Capture the cell that displays the provided text and extract its (X, Y) central coordinate. 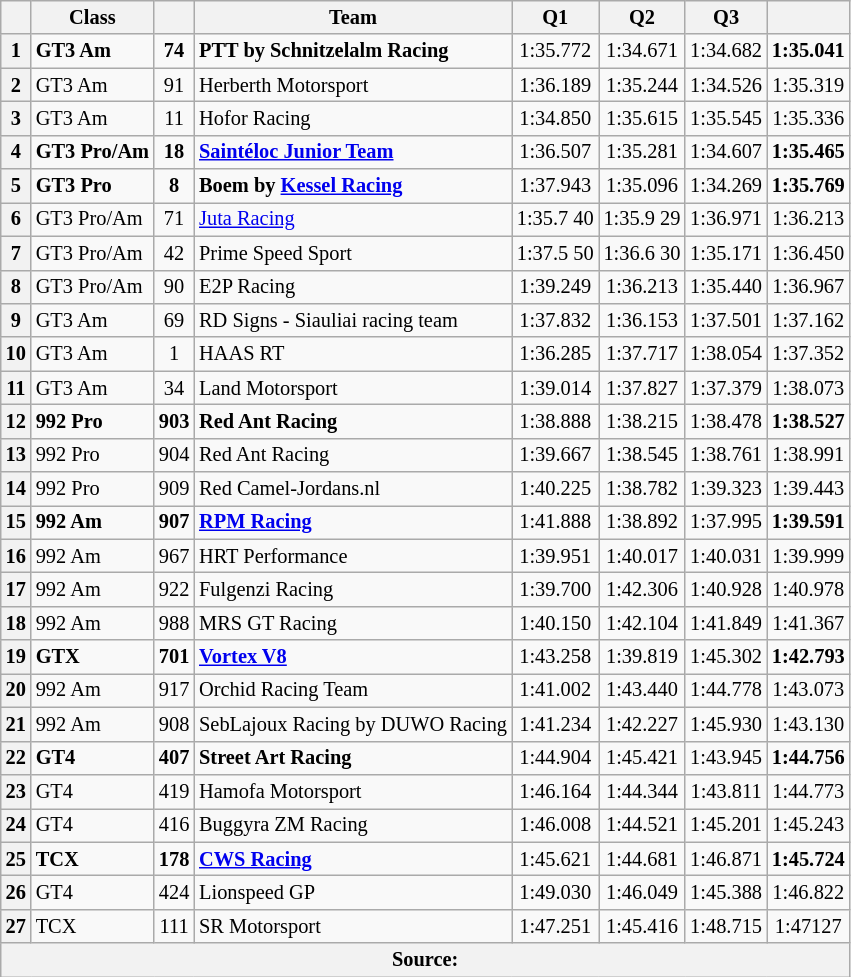
1:45.388 (726, 892)
1:38.782 (642, 489)
1:35.440 (726, 287)
1:45.302 (726, 657)
1:38.073 (808, 388)
1:38.478 (726, 421)
Class (92, 17)
1:44.344 (642, 791)
1:36.153 (642, 320)
1:39.443 (808, 489)
24 (16, 825)
419 (174, 791)
Land Motorsport (353, 388)
69 (174, 320)
1:47.251 (556, 926)
1:35.545 (726, 118)
GTX (92, 657)
Q2 (642, 17)
922 (174, 589)
20 (16, 690)
1:36.450 (808, 253)
1:37.379 (726, 388)
1:38.527 (808, 421)
23 (16, 791)
1:34.682 (726, 51)
904 (174, 455)
1:45.621 (556, 859)
5 (16, 186)
1:45.930 (726, 724)
1:40.150 (556, 623)
1:42.104 (642, 623)
1:39.323 (726, 489)
14 (16, 489)
1:46.008 (556, 825)
1:39.951 (556, 556)
26 (16, 892)
1:35.319 (808, 85)
111 (174, 926)
1:35.336 (808, 118)
701 (174, 657)
Hofor Racing (353, 118)
1:49.030 (556, 892)
1:37.995 (726, 522)
GT3 Pro (92, 186)
1:34.526 (726, 85)
1:37.827 (642, 388)
917 (174, 690)
1:34.607 (726, 152)
42 (174, 253)
1:38.888 (556, 421)
1:37.352 (808, 354)
34 (174, 388)
1:43.258 (556, 657)
1:38.215 (642, 421)
22 (16, 758)
1:42.306 (642, 589)
13 (16, 455)
1:44.778 (726, 690)
1:35.465 (808, 152)
Q3 (726, 17)
MRS GT Racing (353, 623)
RD Signs - Siauliai racing team (353, 320)
1:42.793 (808, 657)
1:36.971 (726, 219)
1:43.073 (808, 690)
1:45.421 (642, 758)
407 (174, 758)
1:40.031 (726, 556)
1:45.416 (642, 926)
Orchid Racing Team (353, 690)
25 (16, 859)
1:35.615 (642, 118)
PTT by Schnitzelalm Racing (353, 51)
1:35.096 (642, 186)
1:39.591 (808, 522)
1:43.440 (642, 690)
Prime Speed Sport (353, 253)
1:37.501 (726, 320)
1:44.521 (642, 825)
1:39.667 (556, 455)
1:42.227 (642, 724)
1:48.715 (726, 926)
1:46.871 (726, 859)
21 (16, 724)
1:38.545 (642, 455)
1:44.773 (808, 791)
SR Motorsport (353, 926)
27 (16, 926)
Buggyra ZM Racing (353, 825)
4 (16, 152)
1:41.888 (556, 522)
1:45.724 (808, 859)
1:43.130 (808, 724)
1:40.017 (642, 556)
1:45.243 (808, 825)
Hamofa Motorsport (353, 791)
903 (174, 421)
1:44.681 (642, 859)
1:44.756 (808, 758)
Red Camel-Jordans.nl (353, 489)
91 (174, 85)
2 (16, 85)
1:47127 (808, 926)
1:41.002 (556, 690)
1:41.367 (808, 623)
1:38.761 (726, 455)
1:36.967 (808, 287)
1:36.6 30 (642, 253)
1:46.049 (642, 892)
Saintéloc Junior Team (353, 152)
74 (174, 51)
1:35.041 (808, 51)
1:39.249 (556, 287)
416 (174, 825)
1:38.892 (642, 522)
1:39.999 (808, 556)
1:37.943 (556, 186)
1:37.832 (556, 320)
71 (174, 219)
Street Art Racing (353, 758)
909 (174, 489)
1:35.9 29 (642, 219)
RPM Racing (353, 522)
1:38.054 (726, 354)
3 (16, 118)
1:44.904 (556, 758)
1:40.928 (726, 589)
424 (174, 892)
1:35.7 40 (556, 219)
Q1 (556, 17)
1:40.225 (556, 489)
908 (174, 724)
1:39.700 (556, 589)
1:46.822 (808, 892)
1:35.281 (642, 152)
90 (174, 287)
1:41.849 (726, 623)
7 (16, 253)
1:36.285 (556, 354)
988 (174, 623)
SebLajoux Racing by DUWO Racing (353, 724)
1:37.717 (642, 354)
17 (16, 589)
Herberth Motorsport (353, 85)
1:39.819 (642, 657)
1:38.991 (808, 455)
967 (174, 556)
1:46.164 (556, 791)
907 (174, 522)
Juta Racing (353, 219)
9 (16, 320)
1:43.945 (726, 758)
1:34.269 (726, 186)
1:34.671 (642, 51)
1:45.201 (726, 825)
15 (16, 522)
1:39.014 (556, 388)
CWS Racing (353, 859)
1:37.162 (808, 320)
Boem by Kessel Racing (353, 186)
Source: (426, 960)
1:36.189 (556, 85)
1:40.978 (808, 589)
6 (16, 219)
1:35.772 (556, 51)
10 (16, 354)
E2P Racing (353, 287)
1:36.507 (556, 152)
19 (16, 657)
16 (16, 556)
1:35.244 (642, 85)
1:35.769 (808, 186)
1:41.234 (556, 724)
1:43.811 (726, 791)
Lionspeed GP (353, 892)
1:35.171 (726, 253)
Team (353, 17)
12 (16, 421)
HAAS RT (353, 354)
178 (174, 859)
HRT Performance (353, 556)
1:34.850 (556, 118)
Vortex V8 (353, 657)
1:37.5 50 (556, 253)
Fulgenzi Racing (353, 589)
